Output the [X, Y] coordinate of the center of the cell containing the given text.  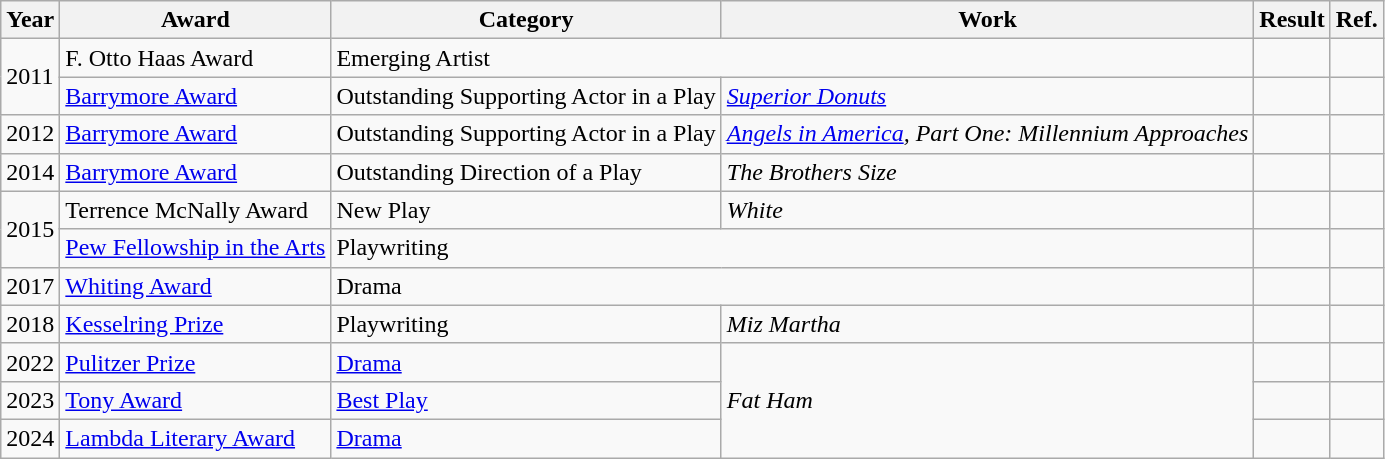
Year [30, 20]
2014 [30, 172]
Kesselring Prize [196, 324]
2015 [30, 229]
2012 [30, 134]
Tony Award [196, 400]
2017 [30, 286]
Angels in America, Part One: Millennium Approaches [988, 134]
Superior Donuts [988, 96]
2023 [30, 400]
New Play [526, 210]
Result [1292, 20]
The Brothers Size [988, 172]
Ref. [1356, 20]
Best Play [526, 400]
F. Otto Haas Award [196, 58]
Pulitzer Prize [196, 362]
Miz Martha [988, 324]
Fat Ham [988, 400]
Emerging Artist [792, 58]
2018 [30, 324]
Lambda Literary Award [196, 438]
White [988, 210]
2024 [30, 438]
Work [988, 20]
2022 [30, 362]
Terrence McNally Award [196, 210]
Pew Fellowship in the Arts [196, 248]
2011 [30, 77]
Whiting Award [196, 286]
Category [526, 20]
Outstanding Direction of a Play [526, 172]
Award [196, 20]
